Pinpoint the cell where the given text exists, returning its (x, y) midpoint coordinate. 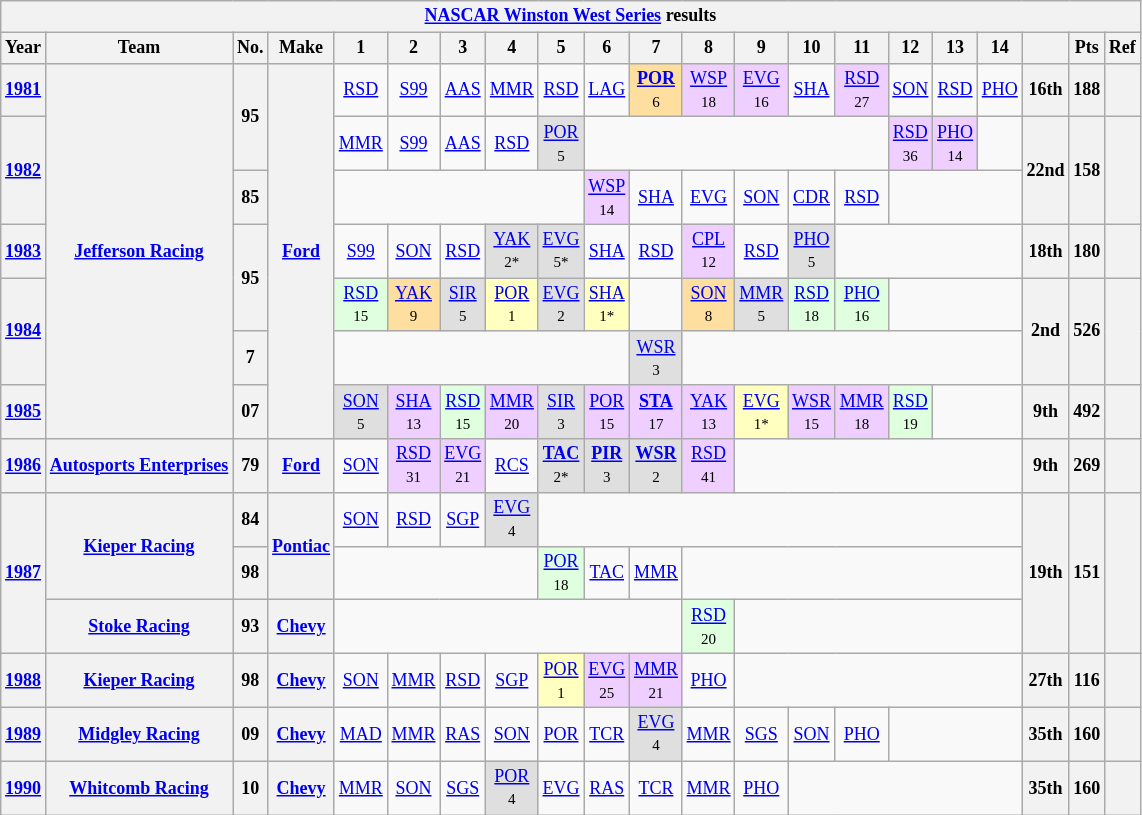
Make (302, 48)
MMR 5 (762, 305)
RSD 36 (910, 144)
22nd (1046, 170)
1986 (24, 466)
116 (1087, 680)
SON 5 (360, 412)
RSD 31 (414, 466)
188 (1087, 90)
6 (607, 48)
13 (956, 48)
07 (250, 412)
SIR 3 (561, 412)
5 (561, 48)
2 (414, 48)
9 (762, 48)
492 (1087, 412)
RSD 27 (862, 90)
RSD 41 (708, 466)
526 (1087, 332)
TAC 2* (561, 466)
POR 4 (512, 788)
YAK 9 (414, 305)
YAK 2* (512, 251)
3 (463, 48)
POR 6 (656, 90)
No. (250, 48)
1982 (24, 170)
WSR 3 (656, 358)
1985 (24, 412)
93 (250, 627)
EVG 2 (561, 305)
Midgley Racing (138, 734)
PHO 16 (862, 305)
CPL12 (708, 251)
EVG 21 (463, 466)
RSD 20 (708, 627)
4 (512, 48)
PIR 3 (607, 466)
Stoke Racing (138, 627)
1990 (24, 788)
RSD 18 (812, 305)
MAD (360, 734)
269 (1087, 466)
MMR 21 (656, 680)
Team (138, 48)
RSD 19 (910, 412)
180 (1087, 251)
1989 (24, 734)
8 (708, 48)
POR 18 (561, 573)
Autosports Enterprises (138, 466)
18th (1046, 251)
SIR 5 (463, 305)
NASCAR Winston West Series results (570, 16)
SHA 1* (607, 305)
WSR 15 (812, 412)
Pts (1087, 48)
POR 5 (561, 144)
1987 (24, 572)
1988 (24, 680)
16th (1046, 90)
19th (1046, 572)
14 (1000, 48)
PHO5 (812, 251)
MMR 18 (862, 412)
1 (360, 48)
09 (250, 734)
EVG5* (561, 251)
MMR 20 (512, 412)
TAC (607, 573)
85 (250, 197)
STA 17 (656, 412)
Jefferson Racing (138, 251)
Ref (1122, 48)
SHA 13 (414, 412)
CDR (812, 197)
1984 (24, 332)
151 (1087, 572)
158 (1087, 170)
Whitcomb Racing (138, 788)
WSP 18 (708, 90)
11 (862, 48)
RCS (512, 466)
27th (1046, 680)
84 (250, 519)
2nd (1046, 332)
YAK 13 (708, 412)
79 (250, 466)
Year (24, 48)
Pontiac (302, 546)
POR 15 (607, 412)
12 (910, 48)
WSP 14 (607, 197)
LAG (607, 90)
EVG 25 (607, 680)
WSR 2 (656, 466)
EVG 16 (762, 90)
EVG 1* (762, 412)
1983 (24, 251)
SON 8 (708, 305)
PHO 14 (956, 144)
1981 (24, 90)
POR (561, 734)
